Return the (X, Y) coordinate for the center point of the cell that contains the specified text.  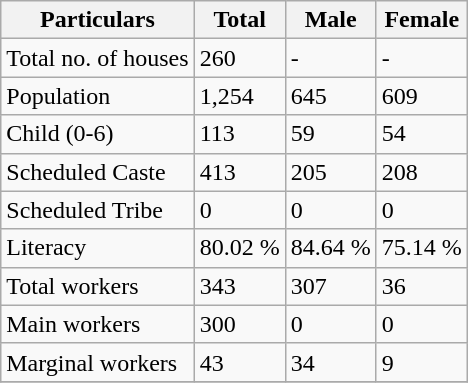
Female (422, 20)
300 (240, 324)
80.02 % (240, 248)
260 (240, 58)
Population (98, 96)
113 (240, 134)
Main workers (98, 324)
645 (330, 96)
43 (240, 362)
Child (0-6) (98, 134)
609 (422, 96)
Marginal workers (98, 362)
1,254 (240, 96)
208 (422, 172)
9 (422, 362)
205 (330, 172)
413 (240, 172)
Literacy (98, 248)
34 (330, 362)
Total (240, 20)
84.64 % (330, 248)
59 (330, 134)
75.14 % (422, 248)
Total no. of houses (98, 58)
Male (330, 20)
54 (422, 134)
343 (240, 286)
307 (330, 286)
Total workers (98, 286)
36 (422, 286)
Scheduled Tribe (98, 210)
Particulars (98, 20)
Scheduled Caste (98, 172)
